Capture the cell that displays the provided text and extract its (x, y) central coordinate. 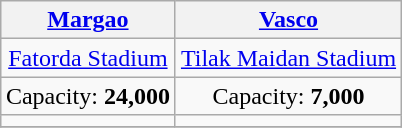
Vasco (288, 20)
Capacity: 24,000 (88, 96)
Tilak Maidan Stadium (288, 58)
Margao (88, 20)
Fatorda Stadium (88, 58)
Capacity: 7,000 (288, 96)
